Identify which cell holds the provided text, then report its (X, Y) central coordinate. 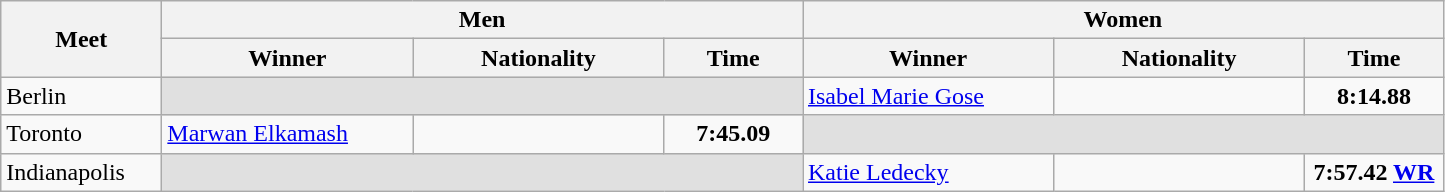
Marwan Elkamash (288, 134)
Indianapolis (82, 172)
Isabel Marie Gose (928, 96)
Toronto (82, 134)
Berlin (82, 96)
Katie Ledecky (928, 172)
7:45.09 (734, 134)
Women (1122, 20)
Meet (82, 39)
Men (482, 20)
8:14.88 (1374, 96)
7:57.42 WR (1374, 172)
